From the cell containing the given text, extract its center point as [x, y] coordinate. 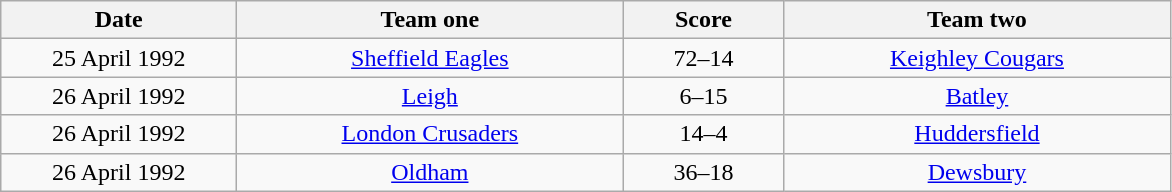
36–18 [704, 172]
Score [704, 20]
Dewsbury [977, 172]
14–4 [704, 134]
72–14 [704, 58]
Batley [977, 96]
Oldham [430, 172]
Date [119, 20]
Sheffield Eagles [430, 58]
Keighley Cougars [977, 58]
Team one [430, 20]
Huddersfield [977, 134]
6–15 [704, 96]
Team two [977, 20]
Leigh [430, 96]
25 April 1992 [119, 58]
London Crusaders [430, 134]
